Extract the [x, y] coordinate from the center of the cell holding the provided text.  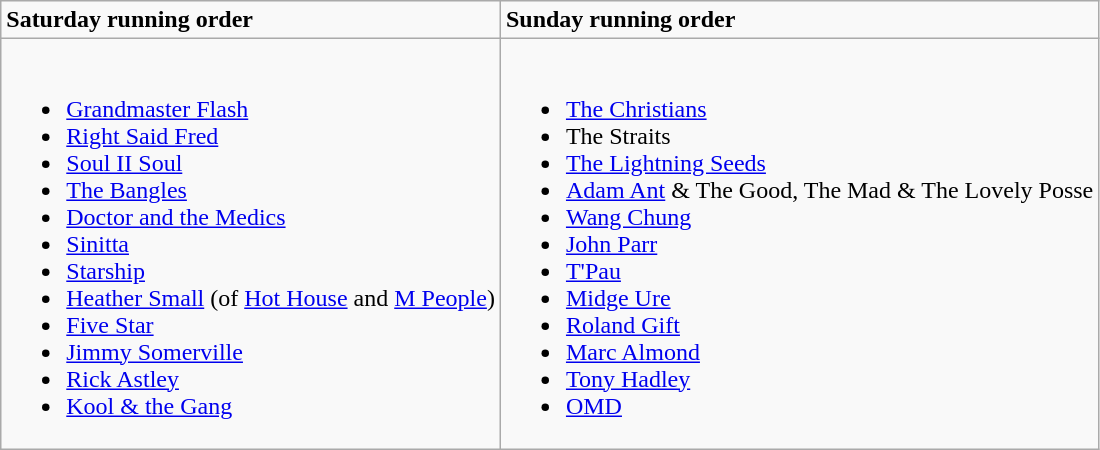
Saturday running order [251, 20]
Sunday running order [799, 20]
